Return [x, y] of the center of cell containing provided text 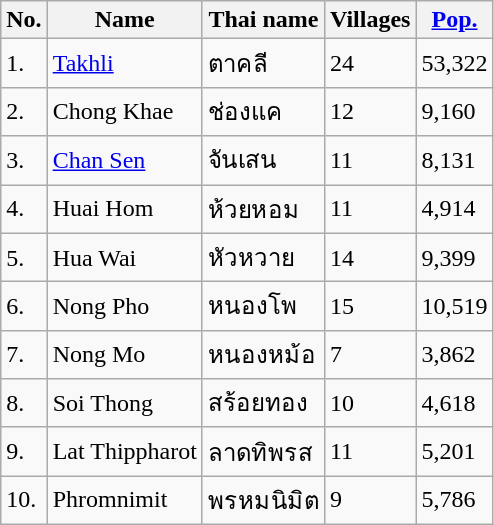
10. [24, 500]
2. [24, 112]
Nong Mo [124, 354]
Thai name [263, 20]
Name [124, 20]
4,914 [454, 208]
5,201 [454, 452]
9. [24, 452]
4,618 [454, 404]
พรหมนิมิต [263, 500]
5,786 [454, 500]
ตาคลี [263, 64]
ลาดทิพรส [263, 452]
7 [370, 354]
5. [24, 258]
หนองโพ [263, 306]
53,322 [454, 64]
14 [370, 258]
24 [370, 64]
Huai Hom [124, 208]
ห้วยหอม [263, 208]
Lat Thippharot [124, 452]
หัวหวาย [263, 258]
1. [24, 64]
Takhli [124, 64]
Nong Pho [124, 306]
Chong Khae [124, 112]
3,862 [454, 354]
10 [370, 404]
9,160 [454, 112]
9 [370, 500]
6. [24, 306]
Villages [370, 20]
Soi Thong [124, 404]
ช่องแค [263, 112]
15 [370, 306]
จันเสน [263, 160]
8. [24, 404]
7. [24, 354]
4. [24, 208]
No. [24, 20]
สร้อยทอง [263, 404]
Pop. [454, 20]
9,399 [454, 258]
10,519 [454, 306]
Hua Wai [124, 258]
3. [24, 160]
12 [370, 112]
Chan Sen [124, 160]
Phromnimit [124, 500]
หนองหม้อ [263, 354]
8,131 [454, 160]
